Provide the [x, y] coordinate of the cell's center where the given text is located.  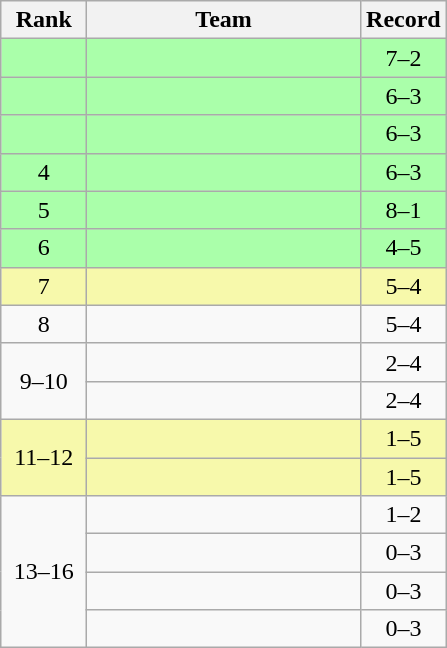
Team [224, 20]
5 [44, 210]
11–12 [44, 457]
4–5 [403, 248]
6 [44, 248]
7–2 [403, 58]
7 [44, 286]
8–1 [403, 210]
Record [403, 20]
13–16 [44, 572]
Rank [44, 20]
9–10 [44, 381]
8 [44, 324]
4 [44, 172]
1–2 [403, 515]
